Determine the (X, Y) coordinate at the center of the cell enclosing the given text.  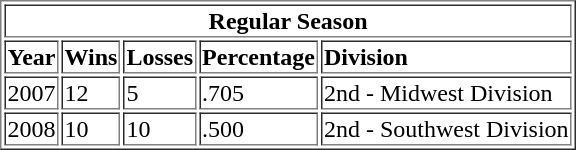
.500 (258, 128)
Division (446, 56)
Regular Season (288, 20)
Percentage (258, 56)
Year (31, 56)
2008 (31, 128)
2007 (31, 92)
Wins (92, 56)
2nd - Midwest Division (446, 92)
5 (160, 92)
2nd - Southwest Division (446, 128)
Losses (160, 56)
12 (92, 92)
.705 (258, 92)
